Determine the (X, Y) coordinate at the center of the cell enclosing the given text.  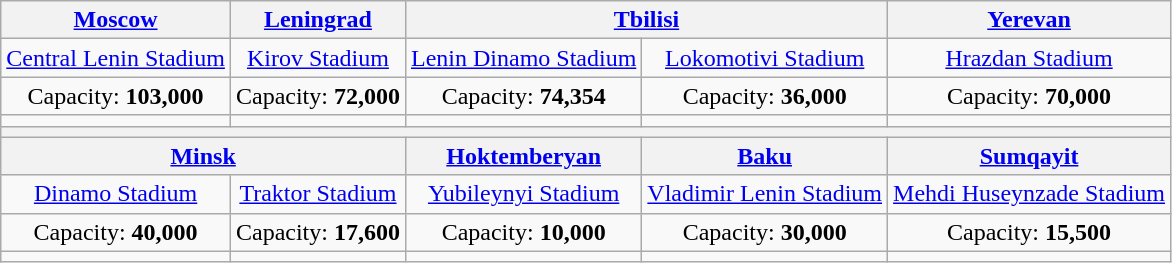
Lokomotivi Stadium (765, 58)
Yerevan (1030, 20)
Capacity: 10,000 (523, 232)
Capacity: 103,000 (116, 96)
Kirov Stadium (318, 58)
Capacity: 15,500 (1030, 232)
Yubileynyi Stadium (523, 194)
Central Lenin Stadium (116, 58)
Moscow (116, 20)
Minsk (204, 156)
Capacity: 17,600 (318, 232)
Vladimir Lenin Stadium (765, 194)
Hrazdan Stadium (1030, 58)
Capacity: 40,000 (116, 232)
Leningrad (318, 20)
Sumqayit (1030, 156)
Baku (765, 156)
Capacity: 36,000 (765, 96)
Traktor Stadium (318, 194)
Mehdi Huseynzade Stadium (1030, 194)
Tbilisi (646, 20)
Lenin Dinamo Stadium (523, 58)
Capacity: 74,354 (523, 96)
Capacity: 70,000 (1030, 96)
Capacity: 30,000 (765, 232)
Hoktemberyan (523, 156)
Dinamo Stadium (116, 194)
Capacity: 72,000 (318, 96)
